Search for the cell housing the specified text and yield its (x, y) center coordinate. 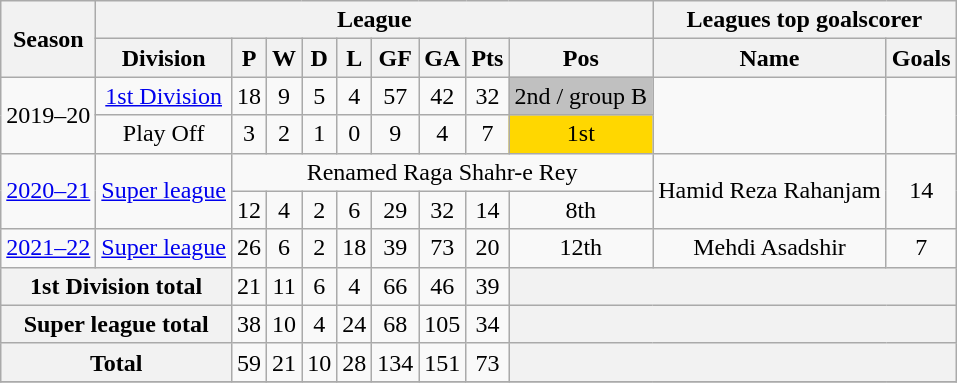
34 (488, 324)
Total (116, 362)
Mehdi Asadshir (770, 248)
Leagues top goalscorer (804, 20)
GA (442, 58)
8th (581, 210)
Play Off (164, 134)
105 (442, 324)
20 (488, 248)
2021–22 (48, 248)
Pts (488, 58)
2nd / group B (581, 96)
0 (354, 134)
11 (284, 286)
46 (442, 286)
D (320, 58)
12th (581, 248)
3 (248, 134)
1st Division total (116, 286)
29 (396, 210)
P (248, 58)
Pos (581, 58)
Goals (921, 58)
W (284, 58)
26 (248, 248)
1 (320, 134)
2020–21 (48, 191)
66 (396, 286)
68 (396, 324)
League (374, 20)
Super league total (116, 324)
134 (396, 362)
Hamid Reza Rahanjam (770, 191)
Division (164, 58)
GF (396, 58)
151 (442, 362)
12 (248, 210)
Renamed Raga Shahr-e Rey (442, 172)
38 (248, 324)
Season (48, 39)
Name (770, 58)
1st (581, 134)
1st Division (164, 96)
42 (442, 96)
57 (396, 96)
28 (354, 362)
2019–20 (48, 115)
24 (354, 324)
5 (320, 96)
59 (248, 362)
L (354, 58)
